Find where the given text appears and provide that cell's center as [x, y] coordinate. 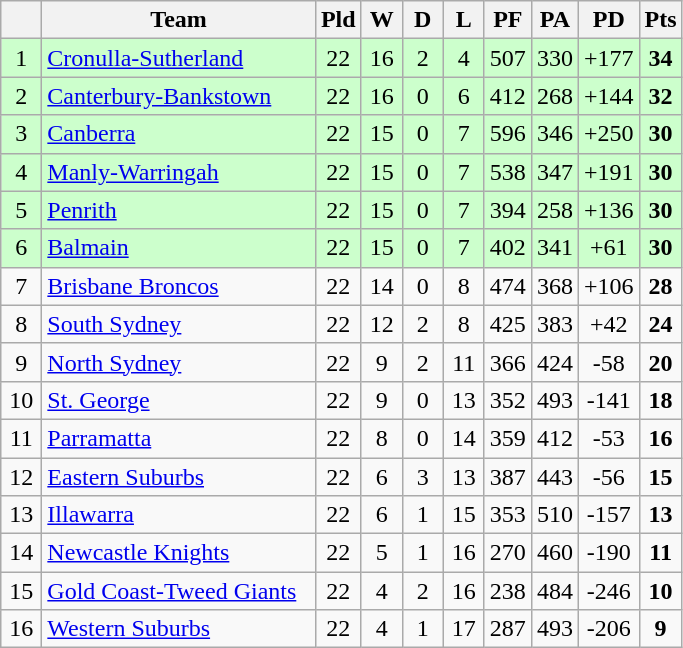
+42 [608, 324]
484 [554, 591]
287 [508, 629]
Cronulla-Sutherland [179, 58]
20 [660, 362]
270 [508, 553]
460 [554, 553]
34 [660, 58]
South Sydney [179, 324]
402 [508, 248]
-53 [608, 438]
17 [464, 629]
+61 [608, 248]
424 [554, 362]
PD [608, 20]
PA [554, 20]
-190 [608, 553]
-157 [608, 515]
+250 [608, 134]
32 [660, 96]
383 [554, 324]
PF [508, 20]
443 [554, 477]
Brisbane Broncos [179, 286]
Penrith [179, 210]
28 [660, 286]
510 [554, 515]
387 [508, 477]
Pts [660, 20]
Canterbury-Bankstown [179, 96]
+177 [608, 58]
St. George [179, 400]
330 [554, 58]
394 [508, 210]
Gold Coast-Tweed Giants [179, 591]
425 [508, 324]
Balmain [179, 248]
474 [508, 286]
352 [508, 400]
+106 [608, 286]
359 [508, 438]
258 [554, 210]
-56 [608, 477]
Newcastle Knights [179, 553]
Canberra [179, 134]
+144 [608, 96]
18 [660, 400]
366 [508, 362]
238 [508, 591]
24 [660, 324]
346 [554, 134]
268 [554, 96]
W [382, 20]
+191 [608, 172]
Pld [338, 20]
Manly-Warringah [179, 172]
L [464, 20]
368 [554, 286]
D [422, 20]
+136 [608, 210]
Illawarra [179, 515]
353 [508, 515]
-141 [608, 400]
Parramatta [179, 438]
507 [508, 58]
Team [179, 20]
North Sydney [179, 362]
Western Suburbs [179, 629]
538 [508, 172]
347 [554, 172]
Eastern Suburbs [179, 477]
-58 [608, 362]
341 [554, 248]
-206 [608, 629]
-246 [608, 591]
596 [508, 134]
